Identify which cell holds the provided text, then report its (X, Y) central coordinate. 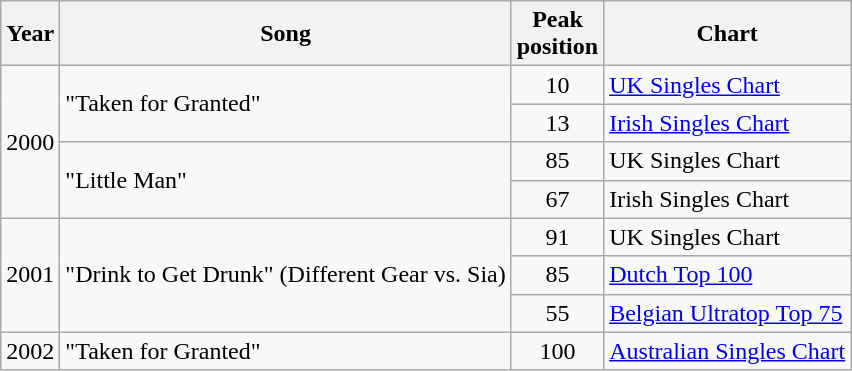
Year (30, 34)
2002 (30, 351)
Song (286, 34)
2000 (30, 142)
100 (557, 351)
"Little Man" (286, 180)
2001 (30, 275)
Australian Singles Chart (728, 351)
13 (557, 123)
Dutch Top 100 (728, 275)
Peak position (557, 34)
10 (557, 85)
Chart (728, 34)
Belgian Ultratop Top 75 (728, 313)
91 (557, 237)
55 (557, 313)
67 (557, 199)
"Drink to Get Drunk" (Different Gear vs. Sia) (286, 275)
